Provide the [X, Y] coordinate of the cell's center where the given text is located.  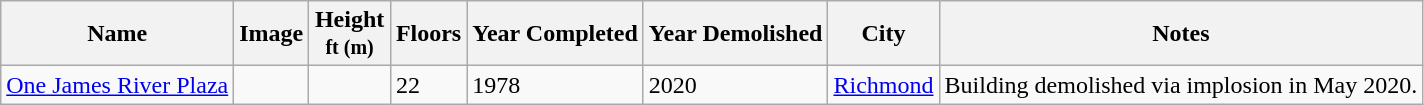
Richmond [884, 85]
Heightft (m) [350, 34]
1978 [556, 85]
Year Completed [556, 34]
Floors [428, 34]
22 [428, 85]
Notes [1181, 34]
Image [272, 34]
Building demolished via implosion in May 2020. [1181, 85]
Name [118, 34]
One James River Plaza [118, 85]
City [884, 34]
Year Demolished [736, 34]
2020 [736, 85]
